Determine the [x, y] coordinate at the center of the cell enclosing the given text.  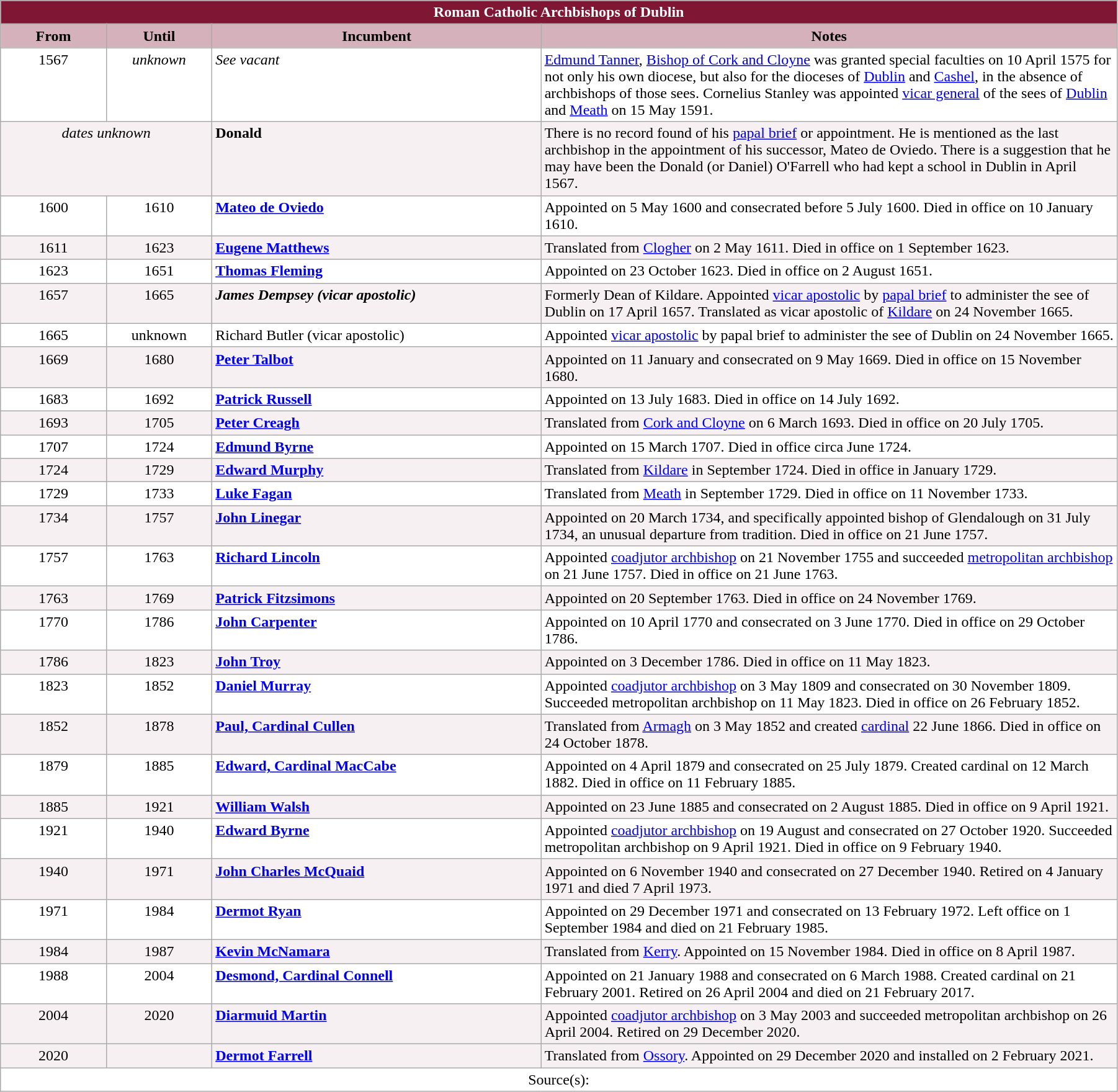
1987 [159, 951]
Edward Byrne [377, 839]
Translated from Cork and Cloyne on 6 March 1693. Died in office on 20 July 1705. [829, 423]
Translated from Ossory. Appointed on 29 December 2020 and installed on 2 February 2021. [829, 1056]
Mateo de Oviedo [377, 216]
Daniel Murray [377, 694]
1680 [159, 367]
Edward Murphy [377, 470]
Desmond, Cardinal Connell [377, 983]
Thomas Fleming [377, 271]
Appointed on 20 September 1763. Died in office on 24 November 1769. [829, 598]
Luke Fagan [377, 494]
John Linegar [377, 526]
John Troy [377, 662]
Appointed coadjutor archbishop on 3 May 2003 and succeeded metropolitan archbishop on 26 April 2004. Retired on 29 December 2020. [829, 1024]
Translated from Kerry. Appointed on 15 November 1984. Died in office on 8 April 1987. [829, 951]
1769 [159, 598]
1611 [53, 248]
Notes [829, 36]
1651 [159, 271]
Kevin McNamara [377, 951]
Appointed coadjutor archbishop on 21 November 1755 and succeeded metropolitan archbishop on 21 June 1757. Died in office on 21 June 1763. [829, 566]
Peter Creagh [377, 423]
James Dempsey (vicar apostolic) [377, 303]
1567 [53, 84]
1733 [159, 494]
1657 [53, 303]
1770 [53, 630]
1878 [159, 735]
1988 [53, 983]
Incumbent [377, 36]
1600 [53, 216]
Dermot Ryan [377, 920]
Diarmuid Martin [377, 1024]
1879 [53, 774]
1707 [53, 446]
See vacant [377, 84]
Eugene Matthews [377, 248]
Dermot Farrell [377, 1056]
1669 [53, 367]
John Carpenter [377, 630]
Appointed on 23 June 1885 and consecrated on 2 August 1885. Died in office on 9 April 1921. [829, 807]
Appointed on 10 April 1770 and consecrated on 3 June 1770. Died in office on 29 October 1786. [829, 630]
Appointed on 23 October 1623. Died in office on 2 August 1651. [829, 271]
1692 [159, 399]
Richard Lincoln [377, 566]
Patrick Fitzsimons [377, 598]
Appointed on 13 July 1683. Died in office on 14 July 1692. [829, 399]
William Walsh [377, 807]
Donald [377, 159]
John Charles McQuaid [377, 879]
1683 [53, 399]
Appointed on 11 January and consecrated on 9 May 1669. Died in office on 15 November 1680. [829, 367]
Paul, Cardinal Cullen [377, 735]
Appointed on 5 May 1600 and consecrated before 5 July 1600. Died in office on 10 January 1610. [829, 216]
Edward, Cardinal MacCabe [377, 774]
Translated from Clogher on 2 May 1611. Died in office on 1 September 1623. [829, 248]
Source(s): [559, 1080]
Patrick Russell [377, 399]
Appointed on 29 December 1971 and consecrated on 13 February 1972. Left office on 1 September 1984 and died on 21 February 1985. [829, 920]
dates unknown [107, 159]
1734 [53, 526]
Appointed on 3 December 1786. Died in office on 11 May 1823. [829, 662]
Edmund Byrne [377, 446]
1705 [159, 423]
Appointed vicar apostolic by papal brief to administer the see of Dublin on 24 November 1665. [829, 335]
1610 [159, 216]
Translated from Kildare in September 1724. Died in office in January 1729. [829, 470]
Peter Talbot [377, 367]
Translated from Meath in September 1729. Died in office on 11 November 1733. [829, 494]
From [53, 36]
Appointed on 4 April 1879 and consecrated on 25 July 1879. Created cardinal on 12 March 1882. Died in office on 11 February 1885. [829, 774]
Appointed on 6 November 1940 and consecrated on 27 December 1940. Retired on 4 January 1971 and died 7 April 1973. [829, 879]
Translated from Armagh on 3 May 1852 and created cardinal 22 June 1866. Died in office on 24 October 1878. [829, 735]
1693 [53, 423]
Richard Butler (vicar apostolic) [377, 335]
Appointed on 15 March 1707. Died in office circa June 1724. [829, 446]
Roman Catholic Archbishops of Dublin [559, 12]
Until [159, 36]
